Locate the cell with the specified text and output its [X, Y] center coordinate. 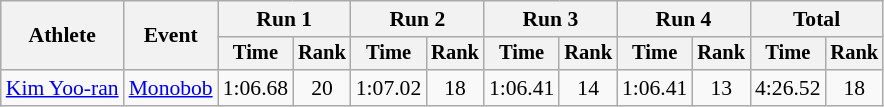
Run 1 [284, 19]
4:26.52 [788, 88]
Run 2 [418, 19]
1:07.02 [388, 88]
1:06.68 [256, 88]
Total [816, 19]
Kim Yoo-ran [62, 88]
20 [322, 88]
Run 3 [550, 19]
14 [588, 88]
Run 4 [684, 19]
Athlete [62, 36]
Event [171, 36]
13 [721, 88]
Monobob [171, 88]
